Identify which cell holds the provided text, then report its [X, Y] central coordinate. 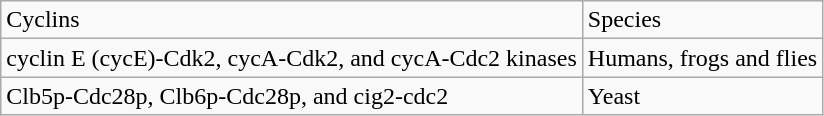
Yeast [702, 96]
Cyclins [292, 20]
Humans, frogs and flies [702, 58]
Clb5p-Cdc28p, Clb6p-Cdc28p, and cig2-cdc2 [292, 96]
Species [702, 20]
cyclin E (cycE)-Cdk2, cycA-Cdk2, and cycA-Cdc2 kinases [292, 58]
